Pinpoint the cell where the given text exists, returning its (x, y) midpoint coordinate. 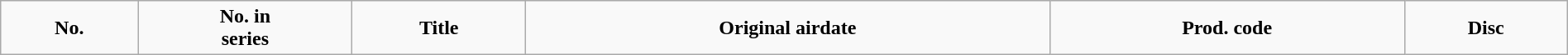
No. (69, 28)
No. inseries (245, 28)
Disc (1485, 28)
Prod. code (1227, 28)
Title (439, 28)
Original airdate (787, 28)
